From the cell containing the given text, extract its center point as [X, Y] coordinate. 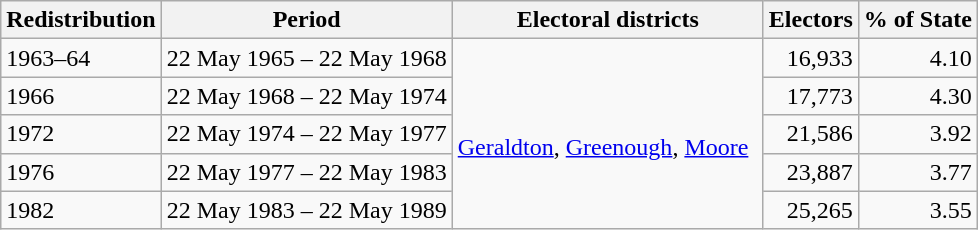
25,265 [810, 210]
3.92 [918, 134]
17,773 [810, 96]
Geraldton, Greenough, Moore [608, 134]
Electoral districts [608, 20]
1972 [81, 134]
1963–64 [81, 58]
3.55 [918, 210]
4.10 [918, 58]
Redistribution [81, 20]
3.77 [918, 172]
% of State [918, 20]
22 May 1983 – 22 May 1989 [306, 210]
22 May 1977 – 22 May 1983 [306, 172]
22 May 1965 – 22 May 1968 [306, 58]
16,933 [810, 58]
22 May 1968 – 22 May 1974 [306, 96]
Period [306, 20]
23,887 [810, 172]
1982 [81, 210]
21,586 [810, 134]
4.30 [918, 96]
22 May 1974 – 22 May 1977 [306, 134]
1966 [81, 96]
Electors [810, 20]
1976 [81, 172]
